Determine the [X, Y] coordinate at the center of the cell enclosing the given text.  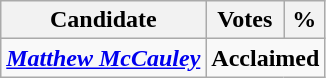
Matthew McCauley [104, 58]
Votes [245, 20]
% [304, 20]
Acclaimed [266, 58]
Candidate [104, 20]
